Pinpoint the cell where the given text exists, returning its (X, Y) midpoint coordinate. 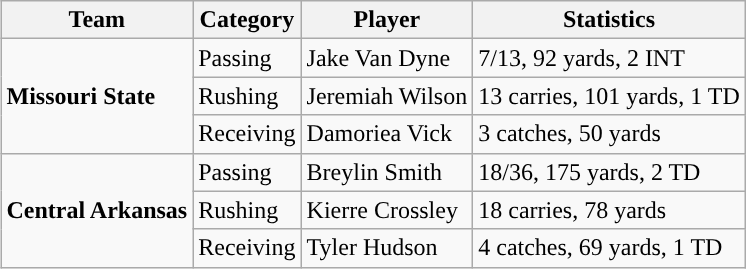
Jake Van Dyne (387, 58)
18 carries, 78 yards (610, 210)
3 catches, 50 yards (610, 134)
Damoriea Vick (387, 134)
Central Arkansas (97, 210)
Breylin Smith (387, 172)
Category (247, 20)
Jeremiah Wilson (387, 96)
4 catches, 69 yards, 1 TD (610, 248)
Team (97, 20)
Statistics (610, 20)
Player (387, 20)
Kierre Crossley (387, 210)
Tyler Hudson (387, 248)
Missouri State (97, 96)
18/36, 175 yards, 2 TD (610, 172)
7/13, 92 yards, 2 INT (610, 58)
13 carries, 101 yards, 1 TD (610, 96)
